Capture the cell that displays the provided text and extract its [x, y] central coordinate. 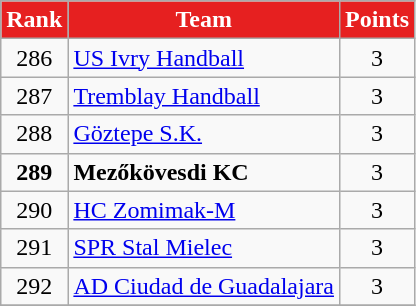
AD Ciudad de Guadalajara [204, 286]
Mezőkövesdi KC [204, 172]
Points [376, 20]
US Ivry Handball [204, 58]
290 [34, 210]
Tremblay Handball [204, 96]
289 [34, 172]
287 [34, 96]
291 [34, 248]
SPR Stal Mielec [204, 248]
Team [204, 20]
286 [34, 58]
292 [34, 286]
288 [34, 134]
Göztepe S.K. [204, 134]
HC Zomimak-M [204, 210]
Rank [34, 20]
